For the text-containing cell, return its midpoint in [x, y] coordinate format. 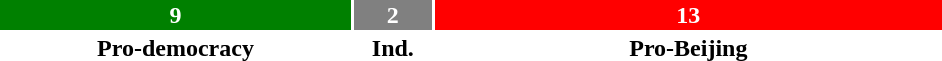
2 [393, 15]
9 [176, 15]
13 [688, 15]
